Search for the cell housing the specified text and yield its (X, Y) center coordinate. 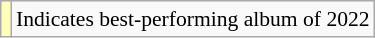
Indicates best-performing album of 2022 (193, 19)
